Search for the cell housing the specified text and yield its (X, Y) center coordinate. 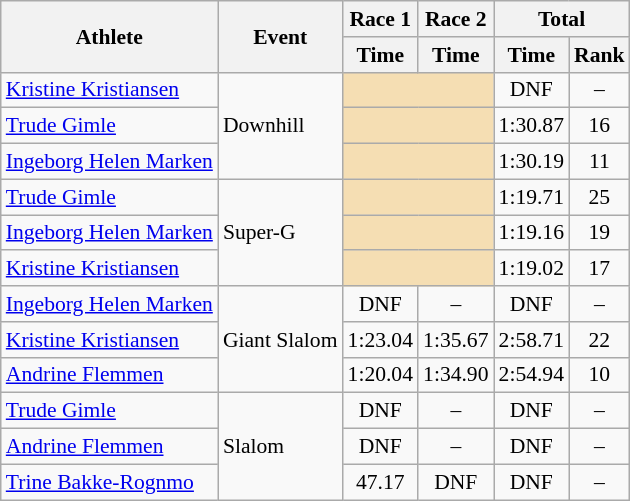
Race 1 (380, 19)
Super-G (280, 232)
19 (600, 233)
1:19.71 (532, 197)
11 (600, 162)
1:35.67 (456, 340)
17 (600, 269)
Giant Slalom (280, 340)
10 (600, 375)
1:30.87 (532, 126)
1:19.16 (532, 233)
Athlete (110, 36)
Race 2 (456, 19)
1:20.04 (380, 375)
25 (600, 197)
1:23.04 (380, 340)
2:58.71 (532, 340)
1:19.02 (532, 269)
22 (600, 340)
Downhill (280, 126)
2:54.94 (532, 375)
Rank (600, 55)
16 (600, 126)
47.17 (380, 482)
1:30.19 (532, 162)
Slalom (280, 446)
Trine Bakke-Rognmo (110, 482)
Event (280, 36)
1:34.90 (456, 375)
Total (562, 19)
